Detect which cell encompasses the target text, then output its (X, Y) center coordinate. 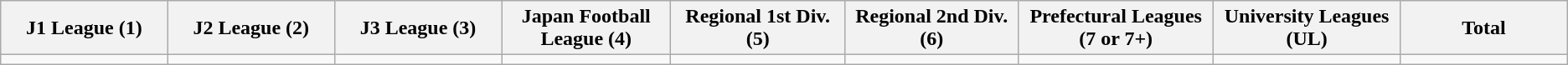
Regional 1st Div. (5) (758, 28)
Japan Football League (4) (586, 28)
Prefectural Leagues (7 or 7+) (1116, 28)
J1 League (1) (84, 28)
J2 League (2) (251, 28)
University Leagues (UL) (1307, 28)
Total (1484, 28)
J3 League (3) (417, 28)
Regional 2nd Div. (6) (931, 28)
